Return (x, y) of the center of cell containing provided text 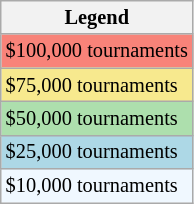
$25,000 tournaments (97, 152)
$50,000 tournaments (97, 118)
$10,000 tournaments (97, 186)
$100,000 tournaments (97, 51)
Legend (97, 17)
$75,000 tournaments (97, 85)
